For the text-containing cell, return its midpoint in (X, Y) coordinate format. 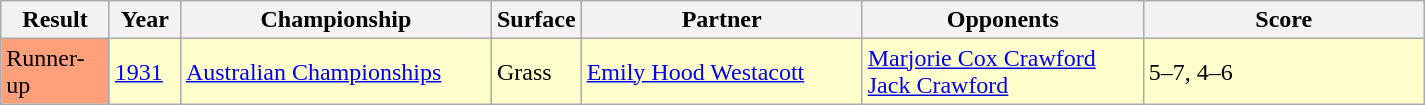
Championship (336, 20)
1931 (144, 72)
Score (1284, 20)
Partner (722, 20)
Opponents (1002, 20)
Year (144, 20)
Marjorie Cox Crawford Jack Crawford (1002, 72)
Runner-up (56, 72)
Grass (536, 72)
5–7, 4–6 (1284, 72)
Emily Hood Westacott (722, 72)
Australian Championships (336, 72)
Result (56, 20)
Surface (536, 20)
